Return the [X, Y] coordinate for the center point of the cell that contains the specified text.  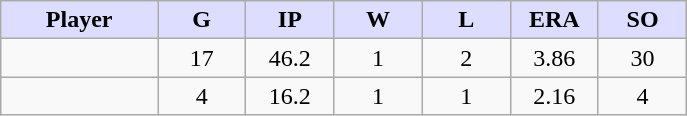
46.2 [290, 58]
W [378, 20]
IP [290, 20]
17 [202, 58]
L [466, 20]
G [202, 20]
ERA [554, 20]
2 [466, 58]
2.16 [554, 96]
16.2 [290, 96]
Player [80, 20]
30 [642, 58]
3.86 [554, 58]
SO [642, 20]
